For the text-containing cell, return its midpoint in [x, y] coordinate format. 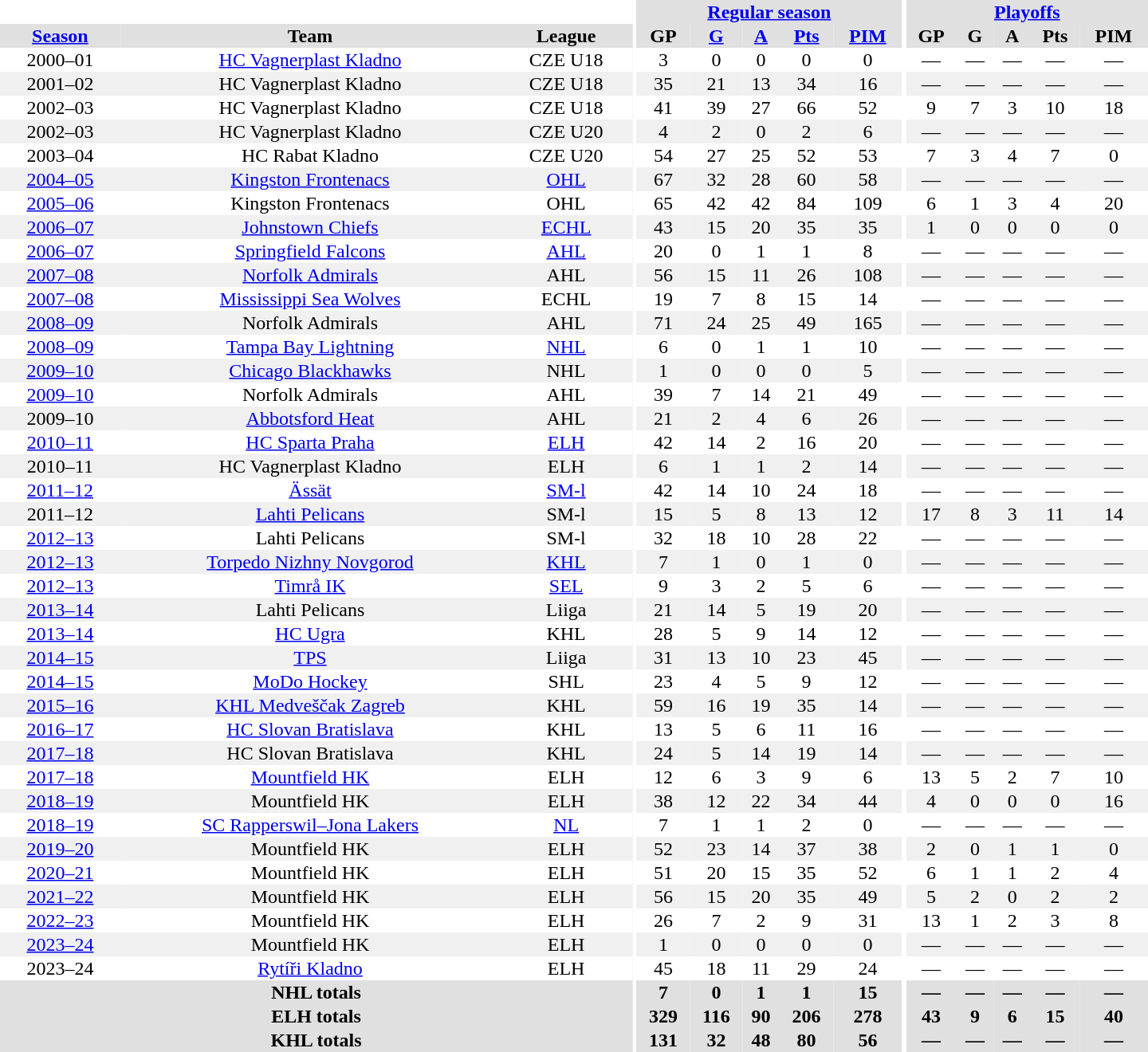
2021–22 [61, 897]
329 [663, 1016]
Mississippi Sea Wolves [310, 299]
Season [61, 36]
2015–16 [61, 705]
2004–05 [61, 179]
2016–17 [61, 729]
60 [807, 179]
51 [663, 873]
HC Rabat Kladno [310, 155]
37 [807, 849]
17 [931, 514]
2019–20 [61, 849]
131 [663, 1040]
2001–02 [61, 84]
84 [807, 203]
HC Sparta Praha [310, 442]
48 [761, 1040]
2000–01 [61, 60]
59 [663, 705]
2005–06 [61, 203]
Team [310, 36]
Ässät [310, 490]
League [566, 36]
71 [663, 323]
SHL [566, 681]
2022–23 [61, 920]
40 [1114, 1016]
KHL totals [316, 1040]
54 [663, 155]
90 [761, 1016]
67 [663, 179]
HC Ugra [310, 634]
MoDo Hockey [310, 681]
80 [807, 1040]
Timrå IK [310, 586]
Johnstown Chiefs [310, 227]
165 [867, 323]
NL [566, 825]
58 [867, 179]
66 [807, 108]
53 [867, 155]
TPS [310, 657]
Rytíři Kladno [310, 968]
2020–21 [61, 873]
206 [807, 1016]
Regular season [769, 12]
SC Rapperswil–Jona Lakers [310, 825]
Chicago Blackhawks [310, 371]
2003–04 [61, 155]
SEL [566, 586]
116 [716, 1016]
278 [867, 1016]
41 [663, 108]
65 [663, 203]
KHL Medveščak Zagreb [310, 705]
Abbotsford Heat [310, 418]
44 [867, 801]
ELH totals [316, 1016]
109 [867, 203]
Torpedo Nizhny Novgorod [310, 562]
29 [807, 968]
NHL totals [316, 992]
Springfield Falcons [310, 251]
Playoffs [1027, 12]
Tampa Bay Lightning [310, 347]
108 [867, 275]
